For the text-containing cell, return its midpoint in (x, y) coordinate format. 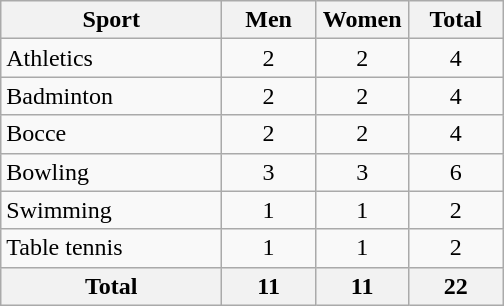
Table tennis (112, 248)
Athletics (112, 58)
Badminton (112, 96)
Women (362, 20)
Men (269, 20)
Bowling (112, 172)
22 (456, 286)
6 (456, 172)
Bocce (112, 134)
Sport (112, 20)
Swimming (112, 210)
